Pinpoint the cell where the given text exists, returning its (X, Y) midpoint coordinate. 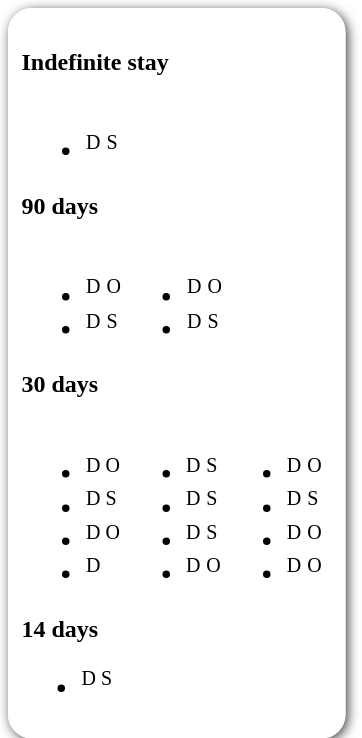
D S (72, 134)
Indefinite stay D S 90 days D OD S D OD S 30 days D OD SD OD D SD SD SD O D OD SD OD O 14 daysD S (177, 373)
D OD SD OD (72, 507)
D OD SD OD O (274, 507)
D SD SD SD O (173, 507)
